Identify which cell holds the provided text, then report its (X, Y) central coordinate. 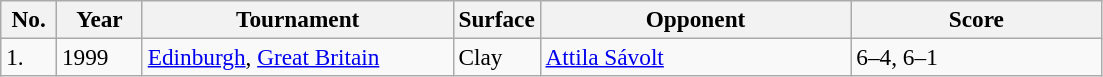
Opponent (696, 19)
Score (976, 19)
Tournament (298, 19)
Year (100, 19)
Surface (496, 19)
Clay (496, 57)
Attila Sávolt (696, 57)
6–4, 6–1 (976, 57)
Edinburgh, Great Britain (298, 57)
1. (29, 57)
1999 (100, 57)
No. (29, 19)
